Provide the [x, y] coordinate of the cell's center where the given text is located.  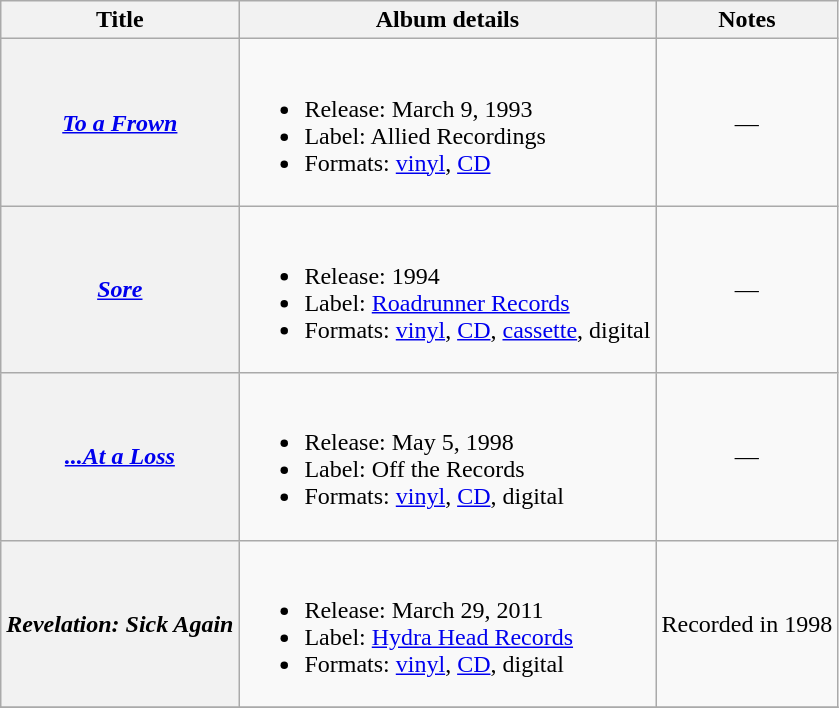
To a Frown [120, 122]
Notes [747, 20]
Sore [120, 290]
Release: March 9, 1993Label: Allied RecordingsFormats: vinyl, CD [448, 122]
Release: May 5, 1998Label: Off the RecordsFormats: vinyl, CD, digital [448, 456]
Release: 1994Label: Roadrunner RecordsFormats: vinyl, CD, cassette, digital [448, 290]
Album details [448, 20]
Recorded in 1998 [747, 624]
Title [120, 20]
Release: March 29, 2011Label: Hydra Head RecordsFormats: vinyl, CD, digital [448, 624]
...At a Loss [120, 456]
Revelation: Sick Again [120, 624]
